Search for the cell housing the specified text and yield its [X, Y] center coordinate. 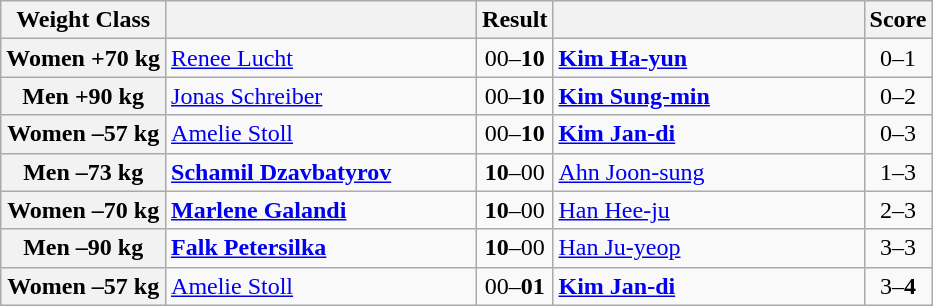
3–3 [898, 248]
Han Hee-ju [708, 210]
Kim Sung-min [708, 96]
Women +70 kg [84, 58]
Result [515, 20]
0–3 [898, 134]
Renee Lucht [322, 58]
Men +90 kg [84, 96]
Falk Petersilka [322, 248]
Ahn Joon-sung [708, 172]
0–1 [898, 58]
Men –73 kg [84, 172]
Jonas Schreiber [322, 96]
00–01 [515, 286]
Weight Class [84, 20]
Women –70 kg [84, 210]
2–3 [898, 210]
Han Ju-yeop [708, 248]
Score [898, 20]
Kim Ha-yun [708, 58]
0–2 [898, 96]
Schamil Dzavbatyrov [322, 172]
3–4 [898, 286]
1–3 [898, 172]
Marlene Galandi [322, 210]
Men –90 kg [84, 248]
